Identify which cell holds the provided text, then report its (x, y) central coordinate. 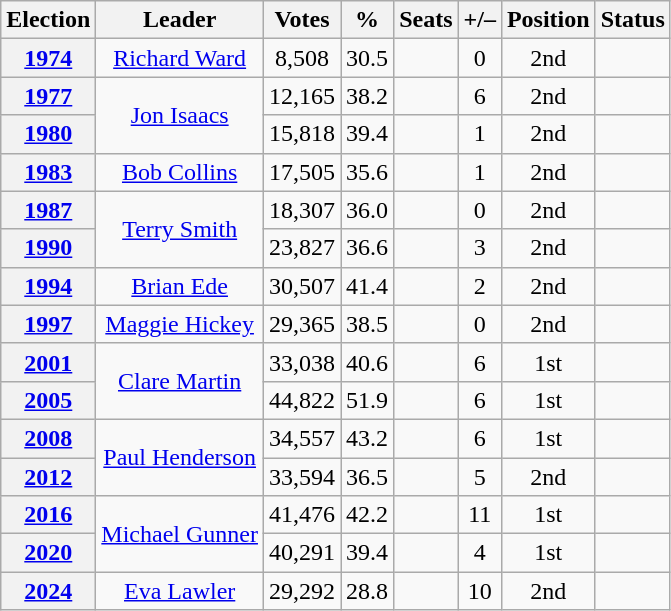
1997 (48, 324)
8,508 (302, 58)
18,307 (302, 210)
40.6 (368, 362)
Clare Martin (180, 381)
35.6 (368, 172)
3 (480, 248)
Maggie Hickey (180, 324)
Terry Smith (180, 229)
2001 (48, 362)
1983 (48, 172)
Election (48, 20)
Eva Lawler (180, 591)
30.5 (368, 58)
41.4 (368, 286)
36.0 (368, 210)
40,291 (302, 553)
+/– (480, 20)
51.9 (368, 400)
1980 (48, 134)
17,505 (302, 172)
11 (480, 515)
36.5 (368, 477)
42.2 (368, 515)
Bob Collins (180, 172)
2020 (48, 553)
Paul Henderson (180, 457)
38.2 (368, 96)
2 (480, 286)
36.6 (368, 248)
10 (480, 591)
29,292 (302, 591)
33,594 (302, 477)
Jon Isaacs (180, 115)
4 (480, 553)
41,476 (302, 515)
29,365 (302, 324)
Michael Gunner (180, 534)
38.5 (368, 324)
12,165 (302, 96)
1987 (48, 210)
34,557 (302, 438)
30,507 (302, 286)
Status (632, 20)
1990 (48, 248)
2012 (48, 477)
Richard Ward (180, 58)
Leader (180, 20)
15,818 (302, 134)
2005 (48, 400)
5 (480, 477)
33,038 (302, 362)
% (368, 20)
1994 (48, 286)
1977 (48, 96)
23,827 (302, 248)
1974 (48, 58)
Seats (426, 20)
Votes (302, 20)
28.8 (368, 591)
44,822 (302, 400)
43.2 (368, 438)
2016 (48, 515)
Brian Ede (180, 286)
2008 (48, 438)
Position (548, 20)
2024 (48, 591)
